Capture the cell that displays the provided text and extract its (x, y) central coordinate. 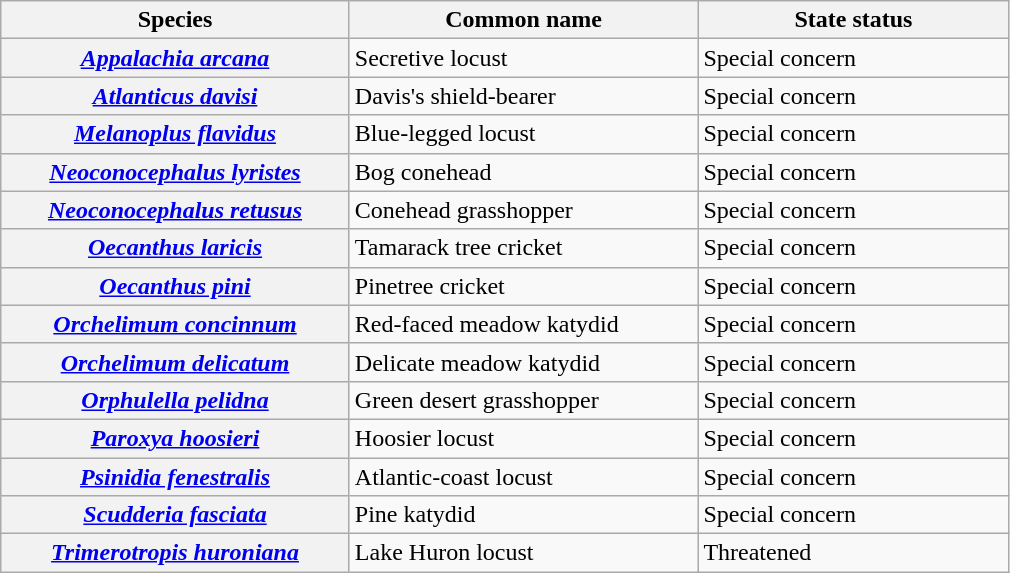
Orchelimum concinnum (176, 324)
Atlanticus davisi (176, 96)
Davis's shield-bearer (524, 96)
Scudderia fasciata (176, 515)
Delicate meadow katydid (524, 362)
Conehead grasshopper (524, 210)
Hoosier locust (524, 438)
Orchelimum delicatum (176, 362)
Appalachia arcana (176, 58)
Secretive locust (524, 58)
Species (176, 20)
Blue-legged locust (524, 134)
Orphulella pelidna (176, 400)
Oecanthus laricis (176, 248)
Tamarack tree cricket (524, 248)
Common name (524, 20)
Pine katydid (524, 515)
Oecanthus pini (176, 286)
Paroxya hoosieri (176, 438)
Neoconocephalus retusus (176, 210)
Threatened (854, 553)
Pinetree cricket (524, 286)
Atlantic-coast locust (524, 477)
Neoconocephalus lyristes (176, 172)
State status (854, 20)
Trimerotropis huroniana (176, 553)
Red-faced meadow katydid (524, 324)
Green desert grasshopper (524, 400)
Lake Huron locust (524, 553)
Melanoplus flavidus (176, 134)
Psinidia fenestralis (176, 477)
Bog conehead (524, 172)
